From the cell containing the given text, extract its center point as [X, Y] coordinate. 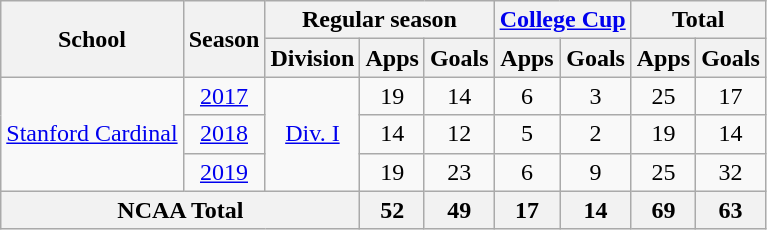
49 [459, 210]
2018 [224, 134]
5 [527, 134]
2 [596, 134]
23 [459, 172]
12 [459, 134]
College Cup [562, 20]
School [92, 39]
32 [731, 172]
Div. I [312, 134]
63 [731, 210]
Regular season [380, 20]
Season [224, 39]
2019 [224, 172]
Division [312, 58]
69 [663, 210]
2017 [224, 96]
Total [698, 20]
3 [596, 96]
9 [596, 172]
NCAA Total [180, 210]
52 [392, 210]
Stanford Cardinal [92, 134]
